Find where the given text appears and provide that cell's center as [x, y] coordinate. 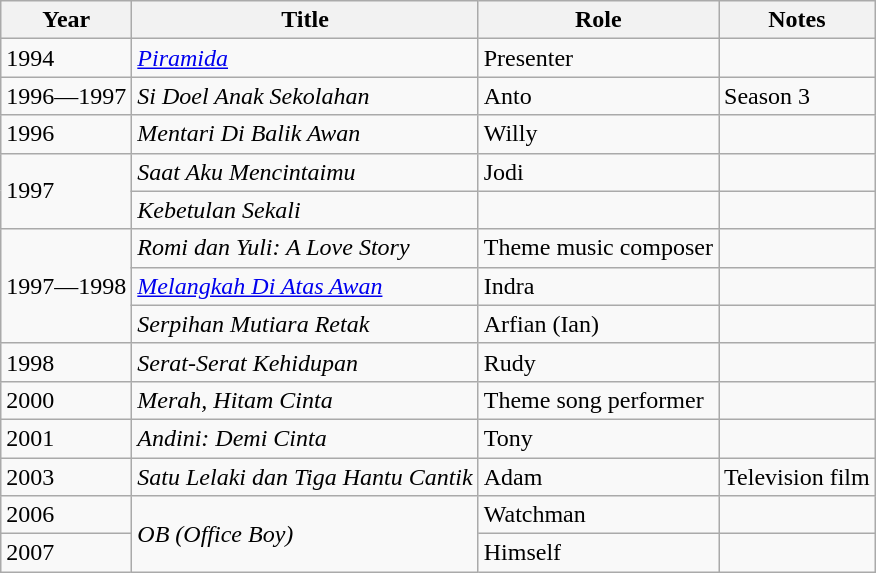
Melangkah Di Atas Awan [305, 286]
Rudy [598, 362]
2001 [66, 438]
Mentari Di Balik Awan [305, 134]
Indra [598, 286]
Year [66, 20]
Kebetulan Sekali [305, 210]
Himself [598, 553]
Theme song performer [598, 400]
Saat Aku Mencintaimu [305, 172]
Andini: Demi Cinta [305, 438]
Serat-Serat Kehidupan [305, 362]
Willy [598, 134]
2007 [66, 553]
1994 [66, 58]
Notes [798, 20]
Arfian (Ian) [598, 324]
Tony [598, 438]
1996 [66, 134]
Jodi [598, 172]
Season 3 [798, 96]
1998 [66, 362]
Si Doel Anak Sekolahan [305, 96]
Theme music composer [598, 248]
Piramida [305, 58]
1997—1998 [66, 286]
Anto [598, 96]
Adam [598, 477]
2006 [66, 515]
2003 [66, 477]
1997 [66, 191]
Role [598, 20]
Serpihan Mutiara Retak [305, 324]
Romi dan Yuli: A Love Story [305, 248]
Merah, Hitam Cinta [305, 400]
OB (Office Boy) [305, 534]
2000 [66, 400]
Television film [798, 477]
Watchman [598, 515]
1996—1997 [66, 96]
Satu Lelaki dan Tiga Hantu Cantik [305, 477]
Presenter [598, 58]
Title [305, 20]
